From the cell containing the given text, extract its center point as (x, y) coordinate. 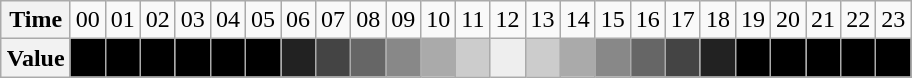
10 (438, 20)
14 (578, 20)
19 (752, 20)
12 (508, 20)
Value (36, 58)
18 (718, 20)
05 (262, 20)
13 (542, 20)
22 (858, 20)
15 (612, 20)
08 (368, 20)
11 (473, 20)
21 (824, 20)
20 (788, 20)
02 (158, 20)
00 (88, 20)
Time (36, 20)
01 (122, 20)
07 (334, 20)
17 (682, 20)
09 (404, 20)
23 (894, 20)
16 (648, 20)
04 (228, 20)
03 (192, 20)
06 (298, 20)
